Detect which cell encompasses the target text, then output its [x, y] center coordinate. 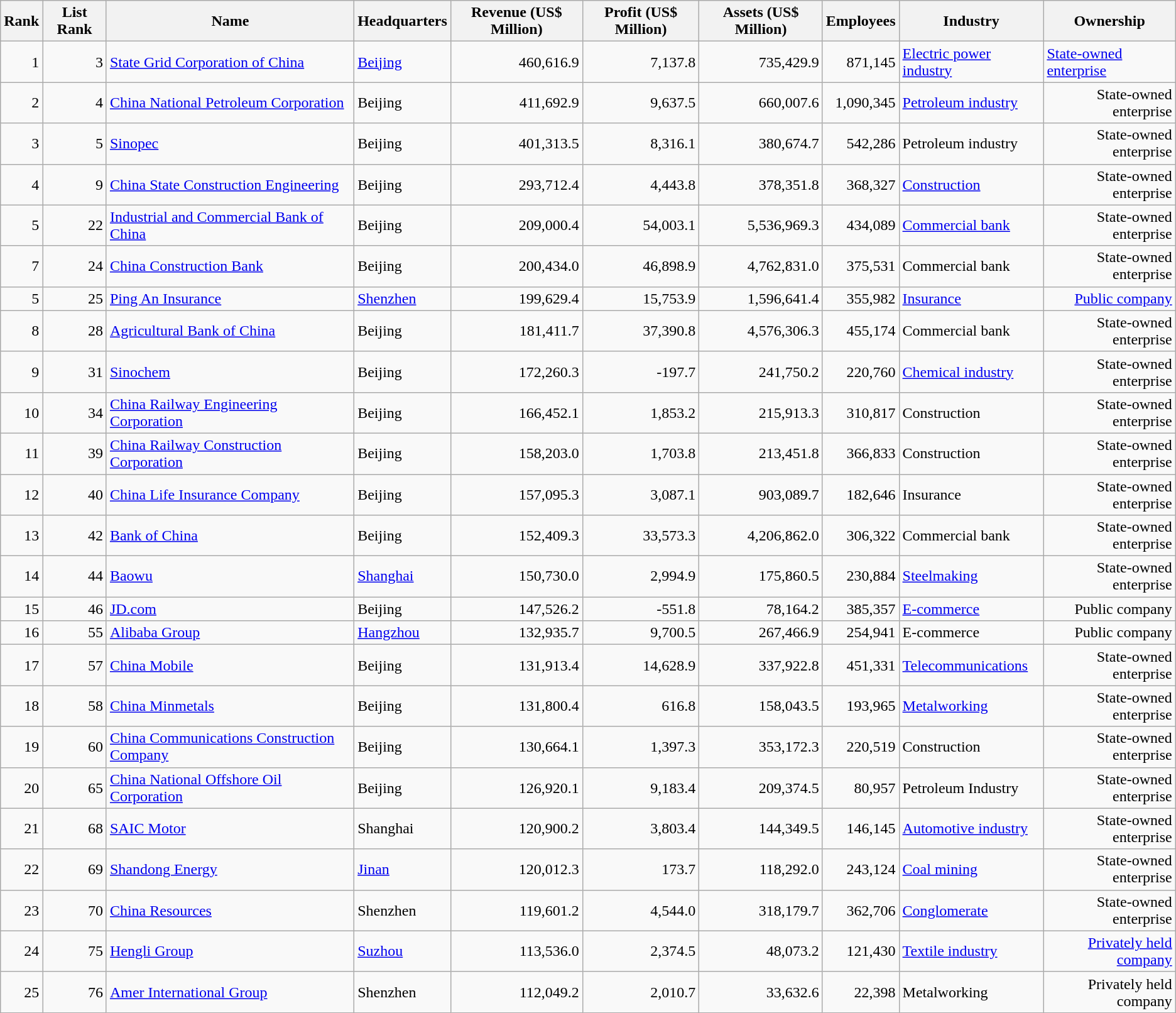
152,409.3 [516, 535]
15 [21, 609]
267,466.9 [761, 633]
15,753.9 [641, 298]
Jinan [403, 870]
150,730.0 [516, 577]
Textile industry [971, 951]
2 [21, 103]
Ownership [1109, 21]
54,003.1 [641, 225]
Electric power industry [971, 62]
14,628.9 [641, 665]
158,043.5 [761, 706]
Petroleum Industry [971, 788]
113,536.0 [516, 951]
1,703.8 [641, 454]
48,073.2 [761, 951]
Steelmaking [971, 577]
175,860.5 [761, 577]
362,706 [861, 910]
147,526.2 [516, 609]
China Construction Bank [230, 266]
5,536,969.3 [761, 225]
Industry [971, 21]
China Mobile [230, 665]
7,137.8 [641, 62]
Headquarters [403, 21]
Ping An Insurance [230, 298]
144,349.5 [761, 828]
33,573.3 [641, 535]
158,203.0 [516, 454]
Chemical industry [971, 372]
China National Offshore Oil Corporation [230, 788]
434,089 [861, 225]
220,760 [861, 372]
65 [75, 788]
213,451.8 [761, 454]
7 [21, 266]
Telecommunications [971, 665]
243,124 [861, 870]
55 [75, 633]
378,351.8 [761, 185]
166,452.1 [516, 412]
220,519 [861, 747]
230,884 [861, 577]
2,994.9 [641, 577]
4,206,862.0 [761, 535]
460,616.9 [516, 62]
Employees [861, 21]
306,322 [861, 535]
871,145 [861, 62]
182,646 [861, 494]
China National Petroleum Corporation [230, 103]
310,817 [861, 412]
9,637.5 [641, 103]
353,172.3 [761, 747]
Hangzhou [403, 633]
46,898.9 [641, 266]
209,374.5 [761, 788]
Alibaba Group [230, 633]
Profit (US$ Million) [641, 21]
Sinochem [230, 372]
Automotive industry [971, 828]
368,327 [861, 185]
401,313.5 [516, 143]
-197.7 [641, 372]
18 [21, 706]
200,434.0 [516, 266]
1,596,641.4 [761, 298]
131,800.4 [516, 706]
List Rank [75, 21]
28 [75, 331]
385,357 [861, 609]
China Communications Construction Company [230, 747]
318,179.7 [761, 910]
375,531 [861, 266]
42 [75, 535]
14 [21, 577]
17 [21, 665]
380,674.7 [761, 143]
4,443.8 [641, 185]
Amer International Group [230, 992]
118,292.0 [761, 870]
46 [75, 609]
76 [75, 992]
60 [75, 747]
131,913.4 [516, 665]
3,087.1 [641, 494]
57 [75, 665]
241,750.2 [761, 372]
542,286 [861, 143]
1 [21, 62]
Baowu [230, 577]
34 [75, 412]
254,941 [861, 633]
9,183.4 [641, 788]
37,390.8 [641, 331]
4,762,831.0 [761, 266]
8 [21, 331]
Suzhou [403, 951]
Assets (US$ Million) [761, 21]
China Life Insurance Company [230, 494]
Coal mining [971, 870]
193,965 [861, 706]
69 [75, 870]
Sinopec [230, 143]
1,090,345 [861, 103]
Bank of China [230, 535]
China State Construction Engineering [230, 185]
616.8 [641, 706]
173.7 [641, 870]
Revenue (US$ Million) [516, 21]
21 [21, 828]
411,692.9 [516, 103]
2,374.5 [641, 951]
355,982 [861, 298]
1,853.2 [641, 412]
JD.com [230, 609]
8,316.1 [641, 143]
78,164.2 [761, 609]
12 [21, 494]
451,331 [861, 665]
16 [21, 633]
Conglomerate [971, 910]
80,957 [861, 788]
33,632.6 [761, 992]
10 [21, 412]
157,095.3 [516, 494]
Hengli Group [230, 951]
Agricultural Bank of China [230, 331]
Name [230, 21]
735,429.9 [761, 62]
120,900.2 [516, 828]
China Resources [230, 910]
China Railway Construction Corporation [230, 454]
199,629.4 [516, 298]
209,000.4 [516, 225]
22,398 [861, 992]
3,803.4 [641, 828]
20 [21, 788]
SAIC Motor [230, 828]
9,700.5 [641, 633]
68 [75, 828]
-551.8 [641, 609]
293,712.4 [516, 185]
State Grid Corporation of China [230, 62]
215,913.3 [761, 412]
181,411.7 [516, 331]
China Railway Engineering Corporation [230, 412]
13 [21, 535]
130,664.1 [516, 747]
119,601.2 [516, 910]
4,544.0 [641, 910]
Shandong Energy [230, 870]
146,145 [861, 828]
39 [75, 454]
2,010.7 [641, 992]
31 [75, 372]
19 [21, 747]
132,935.7 [516, 633]
Rank [21, 21]
75 [75, 951]
366,833 [861, 454]
Industrial and Commercial Bank of China [230, 225]
112,049.2 [516, 992]
120,012.3 [516, 870]
44 [75, 577]
11 [21, 454]
121,430 [861, 951]
126,920.1 [516, 788]
660,007.6 [761, 103]
903,089.7 [761, 494]
23 [21, 910]
1,397.3 [641, 747]
4,576,306.3 [761, 331]
China Minmetals [230, 706]
455,174 [861, 331]
337,922.8 [761, 665]
70 [75, 910]
40 [75, 494]
172,260.3 [516, 372]
58 [75, 706]
